Identify which cell holds the provided text, then report its [x, y] central coordinate. 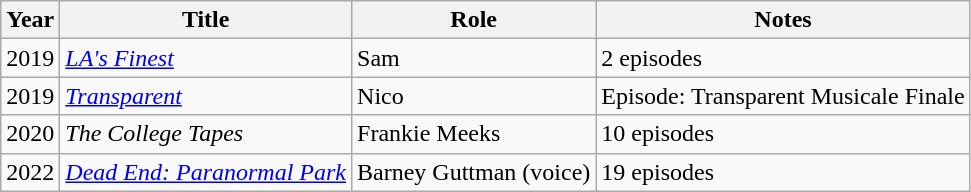
Transparent [206, 96]
2022 [30, 172]
10 episodes [783, 134]
Nico [474, 96]
Barney Guttman (voice) [474, 172]
2 episodes [783, 58]
Title [206, 20]
Sam [474, 58]
Frankie Meeks [474, 134]
Role [474, 20]
Notes [783, 20]
Dead End: Paranormal Park [206, 172]
Year [30, 20]
Episode: Transparent Musicale Finale [783, 96]
LA's Finest [206, 58]
The College Tapes [206, 134]
2020 [30, 134]
19 episodes [783, 172]
